Detect which cell encompasses the target text, then output its (x, y) center coordinate. 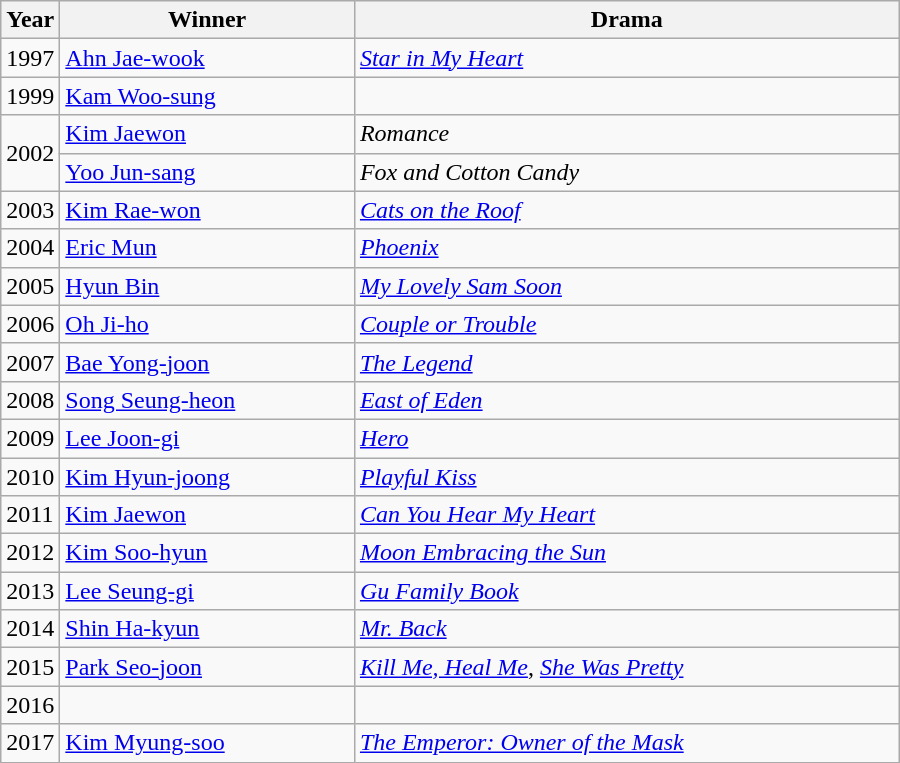
2016 (30, 705)
2010 (30, 477)
Song Seung-heon (208, 400)
2014 (30, 629)
Kim Rae-won (208, 210)
Gu Family Book (626, 591)
2009 (30, 438)
Playful Kiss (626, 477)
Year (30, 20)
Romance (626, 134)
Kill Me, Heal Me, She Was Pretty (626, 667)
Star in My Heart (626, 58)
The Emperor: Owner of the Mask (626, 743)
My Lovely Sam Soon (626, 286)
2006 (30, 324)
2012 (30, 553)
2008 (30, 400)
Moon Embracing the Sun (626, 553)
Can You Hear My Heart (626, 515)
Cats on the Roof (626, 210)
Drama (626, 20)
2003 (30, 210)
Eric Mun (208, 248)
Bae Yong-joon (208, 362)
Kim Myung-soo (208, 743)
Couple or Trouble (626, 324)
2002 (30, 153)
East of Eden (626, 400)
2013 (30, 591)
The Legend (626, 362)
2011 (30, 515)
1997 (30, 58)
Lee Joon-gi (208, 438)
Kam Woo-sung (208, 96)
2015 (30, 667)
Kim Soo-hyun (208, 553)
Oh Ji-ho (208, 324)
Ahn Jae-wook (208, 58)
Hyun Bin (208, 286)
2005 (30, 286)
Hero (626, 438)
Mr. Back (626, 629)
Kim Hyun-joong (208, 477)
2004 (30, 248)
Yoo Jun-sang (208, 172)
Shin Ha-kyun (208, 629)
Fox and Cotton Candy (626, 172)
Winner (208, 20)
1999 (30, 96)
2017 (30, 743)
Phoenix (626, 248)
Park Seo-joon (208, 667)
2007 (30, 362)
Lee Seung-gi (208, 591)
